Pinpoint the cell where the given text exists, returning its (x, y) midpoint coordinate. 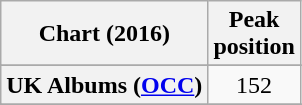
152 (254, 85)
Peak position (254, 34)
UK Albums (OCC) (104, 85)
Chart (2016) (104, 34)
